From the cell containing the given text, extract its center point as (X, Y) coordinate. 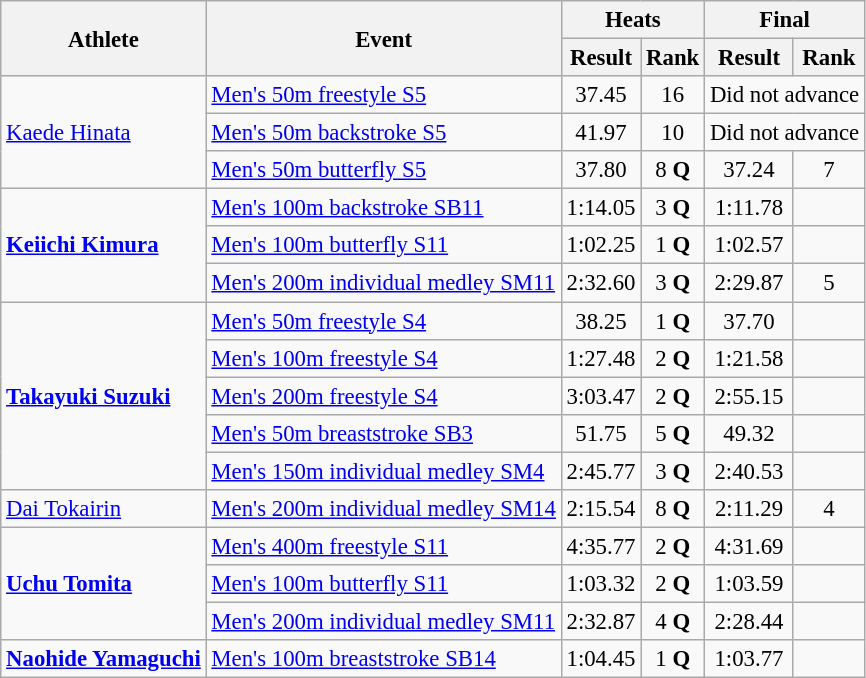
Event (384, 38)
7 (828, 170)
Men's 400m freestyle S11 (384, 546)
4 (828, 509)
1:03.59 (750, 584)
Keiichi Kimura (104, 246)
49.32 (750, 433)
Men's 50m freestyle S5 (384, 95)
2:28.44 (750, 621)
Men's 100m breaststroke SB14 (384, 659)
5 Q (673, 433)
Men's 50m freestyle S4 (384, 321)
2:11.29 (750, 509)
Athlete (104, 38)
Uchu Tomita (104, 584)
Men's 50m backstroke S5 (384, 133)
4:31.69 (750, 546)
Men's 50m breaststroke SB3 (384, 433)
5 (828, 283)
38.25 (601, 321)
Men's 50m butterfly S5 (384, 170)
37.80 (601, 170)
Takayuki Suzuki (104, 396)
51.75 (601, 433)
1:04.45 (601, 659)
1:14.05 (601, 208)
Final (785, 20)
Men's 200m individual medley SM14 (384, 509)
37.45 (601, 95)
Men's 100m backstroke SB11 (384, 208)
41.97 (601, 133)
10 (673, 133)
Heats (632, 20)
2:55.15 (750, 396)
4:35.77 (601, 546)
Naohide Yamaguchi (104, 659)
1:03.77 (750, 659)
1:21.58 (750, 358)
2:40.53 (750, 471)
Men's 100m freestyle S4 (384, 358)
1:02.57 (750, 245)
1:11.78 (750, 208)
1:02.25 (601, 245)
2:45.77 (601, 471)
2:32.87 (601, 621)
16 (673, 95)
2:15.54 (601, 509)
2:29.87 (750, 283)
2:32.60 (601, 283)
4 Q (673, 621)
Men's 150m individual medley SM4 (384, 471)
37.70 (750, 321)
1:27.48 (601, 358)
Men's 200m freestyle S4 (384, 396)
37.24 (750, 170)
Dai Tokairin (104, 509)
3:03.47 (601, 396)
Kaede Hinata (104, 132)
1:03.32 (601, 584)
